Return (x, y) of the center of cell containing provided text 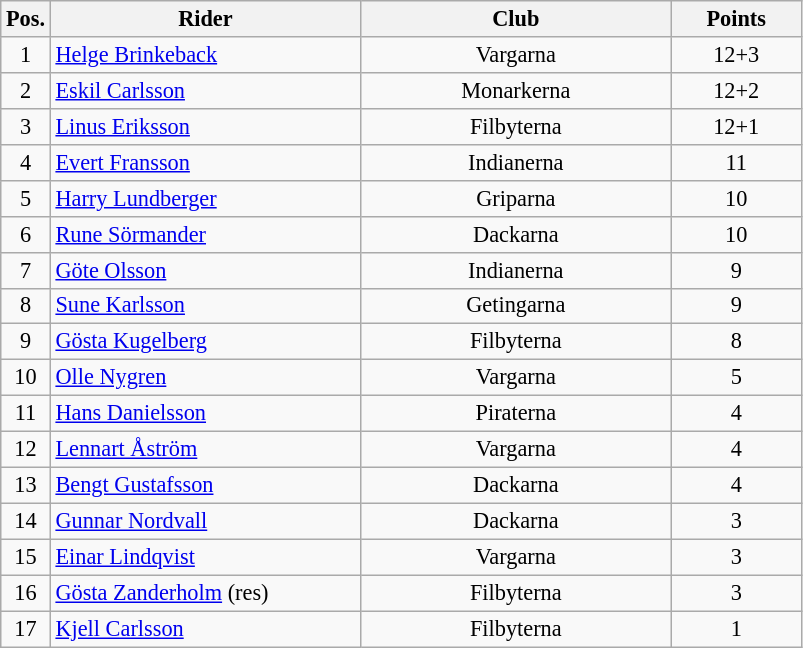
17 (26, 629)
Gösta Zanderholm (res) (205, 593)
14 (26, 521)
Hans Danielsson (205, 414)
Bengt Gustafsson (205, 485)
Club (516, 19)
6 (26, 234)
Gunnar Nordvall (205, 521)
Points (736, 19)
16 (26, 593)
2 (26, 90)
Harry Lundberger (205, 198)
Olle Nygren (205, 378)
Helge Brinkeback (205, 55)
Griparna (516, 198)
Monarkerna (516, 90)
Linus Eriksson (205, 126)
Göte Olsson (205, 270)
15 (26, 557)
Kjell Carlsson (205, 629)
Pos. (26, 19)
12+1 (736, 126)
Gösta Kugelberg (205, 342)
Evert Fransson (205, 162)
7 (26, 270)
Sune Karlsson (205, 306)
Rider (205, 19)
Eskil Carlsson (205, 90)
12+3 (736, 55)
Einar Lindqvist (205, 557)
12 (26, 450)
Getingarna (516, 306)
Rune Sörmander (205, 234)
13 (26, 485)
Piraterna (516, 414)
12+2 (736, 90)
Lennart Åström (205, 450)
